For the text-containing cell, return its midpoint in [X, Y] coordinate format. 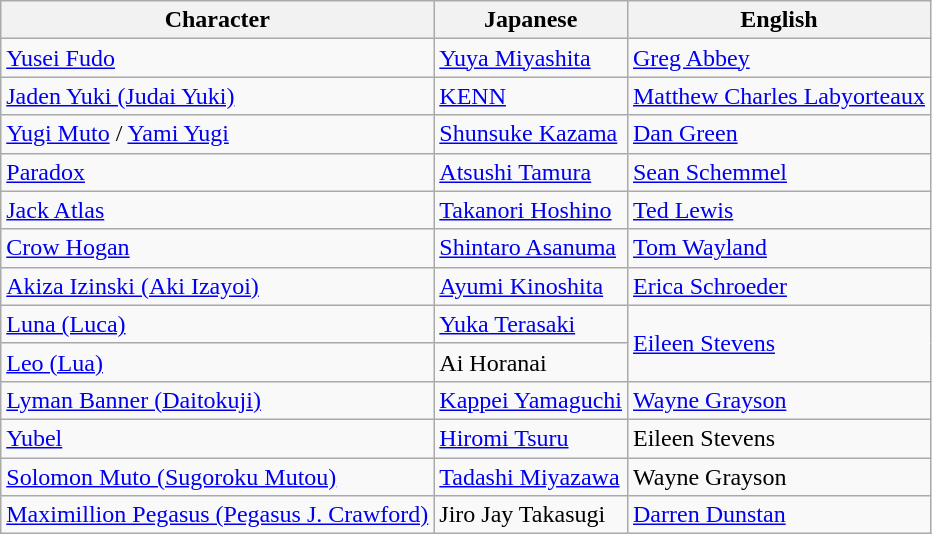
Character [218, 20]
Ayumi Kinoshita [531, 286]
Ai Horanai [531, 362]
Solomon Muto (Sugoroku Mutou) [218, 477]
Akiza Izinski (Aki Izayoi) [218, 286]
Paradox [218, 172]
Crow Hogan [218, 248]
Jiro Jay Takasugi [531, 515]
Tom Wayland [778, 248]
Maximillion Pegasus (Pegasus J. Crawford) [218, 515]
Yugi Muto / Yami Yugi [218, 134]
Lyman Banner (Daitokuji) [218, 400]
KENN [531, 96]
Jack Atlas [218, 210]
Matthew Charles Labyorteaux [778, 96]
Sean Schemmel [778, 172]
Kappei Yamaguchi [531, 400]
Shunsuke Kazama [531, 134]
Yusei Fudo [218, 58]
English [778, 20]
Tadashi Miyazawa [531, 477]
Yuya Miyashita [531, 58]
Leo (Lua) [218, 362]
Jaden Yuki (Judai Yuki) [218, 96]
Hiromi Tsuru [531, 438]
Ted Lewis [778, 210]
Luna (Luca) [218, 324]
Dan Green [778, 134]
Greg Abbey [778, 58]
Yuka Terasaki [531, 324]
Atsushi Tamura [531, 172]
Japanese [531, 20]
Darren Dunstan [778, 515]
Takanori Hoshino [531, 210]
Shintaro Asanuma [531, 248]
Yubel [218, 438]
Erica Schroeder [778, 286]
